For the text-containing cell, return its midpoint in [x, y] coordinate format. 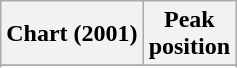
Chart (2001) [72, 34]
Peak position [189, 34]
